Return (X, Y) of the center of cell containing provided text 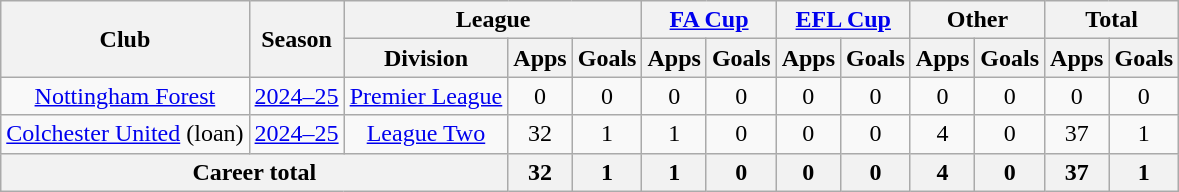
Division (426, 58)
Club (125, 39)
Total (1112, 20)
Nottingham Forest (125, 96)
Premier League (426, 96)
League Two (426, 134)
Season (296, 39)
Other (977, 20)
League (493, 20)
FA Cup (709, 20)
EFL Cup (843, 20)
Career total (254, 172)
Colchester United (loan) (125, 134)
